Output the [x, y] coordinate of the center of the cell containing the given text.  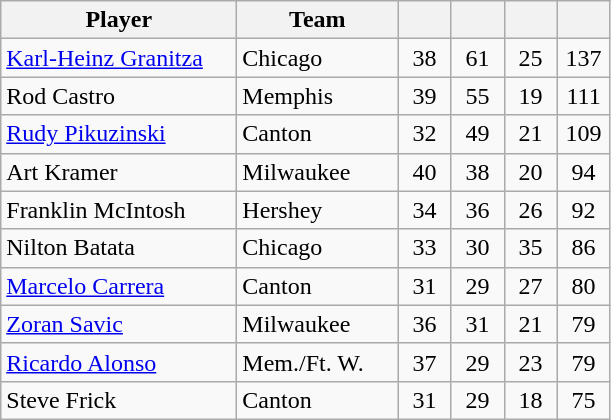
Steve Frick [119, 400]
Team [318, 20]
37 [424, 362]
137 [584, 58]
Nilton Batata [119, 248]
Rod Castro [119, 96]
18 [530, 400]
Zoran Savic [119, 324]
Mem./Ft. W. [318, 362]
Hershey [318, 210]
111 [584, 96]
25 [530, 58]
27 [530, 286]
55 [478, 96]
Franklin McIntosh [119, 210]
32 [424, 134]
30 [478, 248]
Art Kramer [119, 172]
26 [530, 210]
Karl-Heinz Granitza [119, 58]
20 [530, 172]
92 [584, 210]
Rudy Pikuzinski [119, 134]
Player [119, 20]
75 [584, 400]
23 [530, 362]
39 [424, 96]
Ricardo Alonso [119, 362]
94 [584, 172]
86 [584, 248]
49 [478, 134]
Marcelo Carrera [119, 286]
34 [424, 210]
80 [584, 286]
40 [424, 172]
35 [530, 248]
33 [424, 248]
19 [530, 96]
109 [584, 134]
Memphis [318, 96]
61 [478, 58]
